Return the [X, Y] coordinate for the center point of the cell that contains the specified text.  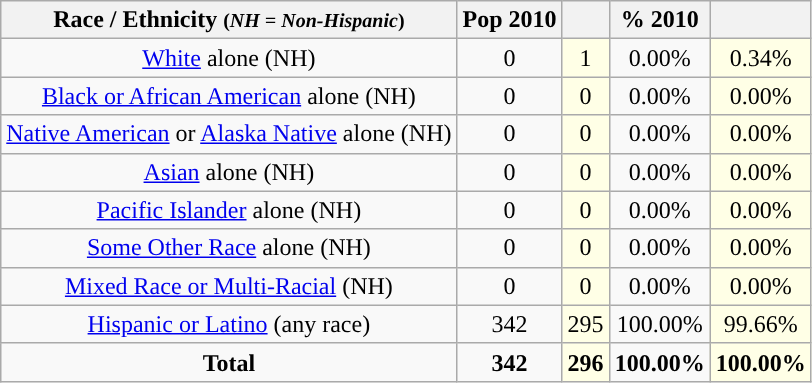
296 [586, 362]
White alone (NH) [229, 58]
Hispanic or Latino (any race) [229, 324]
Black or African American alone (NH) [229, 96]
99.66% [760, 324]
Pop 2010 [510, 20]
Mixed Race or Multi-Racial (NH) [229, 286]
Native American or Alaska Native alone (NH) [229, 134]
Race / Ethnicity (NH = Non-Hispanic) [229, 20]
% 2010 [660, 20]
295 [586, 324]
1 [586, 58]
Some Other Race alone (NH) [229, 248]
0.34% [760, 58]
Pacific Islander alone (NH) [229, 210]
Total [229, 362]
Asian alone (NH) [229, 172]
